Return [X, Y] of the center of cell containing provided text 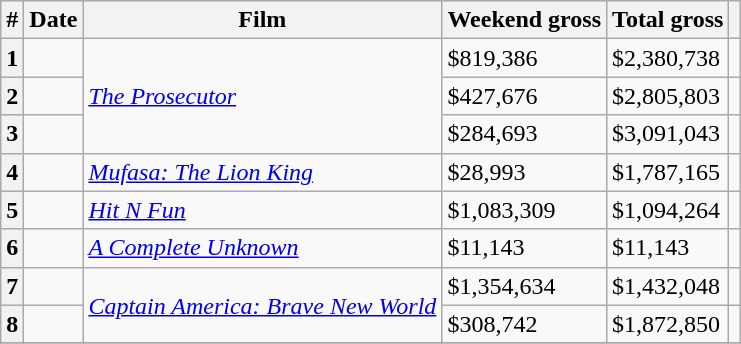
6 [12, 248]
2 [12, 96]
The Prosecutor [262, 96]
7 [12, 286]
Film [262, 20]
$28,993 [524, 172]
5 [12, 210]
$1,354,634 [524, 286]
Weekend gross [524, 20]
$2,805,803 [668, 96]
$819,386 [524, 58]
$3,091,043 [668, 134]
A Complete Unknown [262, 248]
$284,693 [524, 134]
$427,676 [524, 96]
$1,083,309 [524, 210]
Hit N Fun [262, 210]
$1,094,264 [668, 210]
$1,787,165 [668, 172]
$1,872,850 [668, 324]
# [12, 20]
Mufasa: The Lion King [262, 172]
$2,380,738 [668, 58]
1 [12, 58]
$1,432,048 [668, 286]
3 [12, 134]
Date [54, 20]
Captain America: Brave New World [262, 305]
8 [12, 324]
4 [12, 172]
$308,742 [524, 324]
Total gross [668, 20]
